Extract the [x, y] coordinate from the center of the cell holding the provided text.  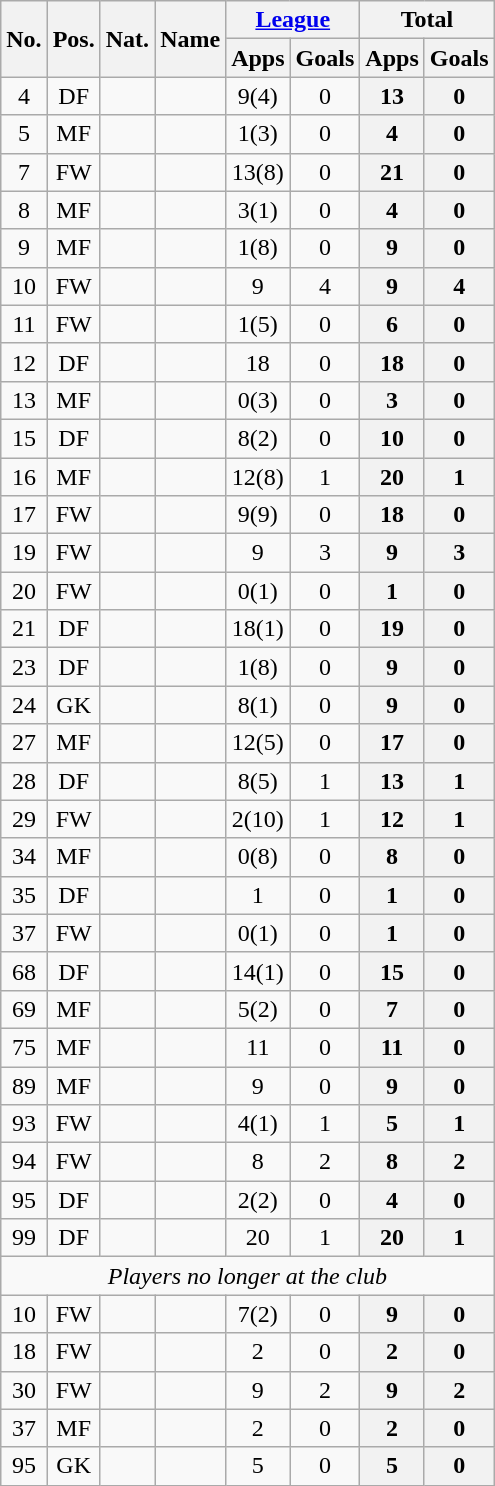
18(1) [258, 629]
12(5) [258, 743]
Nat. [127, 39]
5(2) [258, 1009]
2(2) [258, 1200]
30 [24, 1390]
75 [24, 1047]
35 [24, 895]
No. [24, 39]
Pos. [74, 39]
12(8) [258, 477]
27 [24, 743]
1(3) [258, 134]
League [293, 20]
0(3) [258, 400]
24 [24, 705]
8(5) [258, 781]
1(5) [258, 324]
Total [427, 20]
94 [24, 1162]
6 [392, 324]
9(9) [258, 515]
34 [24, 857]
8(1) [258, 705]
93 [24, 1124]
14(1) [258, 971]
Name [190, 39]
4(1) [258, 1124]
69 [24, 1009]
3(1) [258, 210]
23 [24, 667]
0(8) [258, 857]
28 [24, 781]
9(4) [258, 96]
8(2) [258, 438]
99 [24, 1238]
16 [24, 477]
29 [24, 819]
89 [24, 1085]
2(10) [258, 819]
13(8) [258, 172]
7(2) [258, 1314]
68 [24, 971]
Players no longer at the club [248, 1276]
